Return [x, y] of the center of cell containing provided text 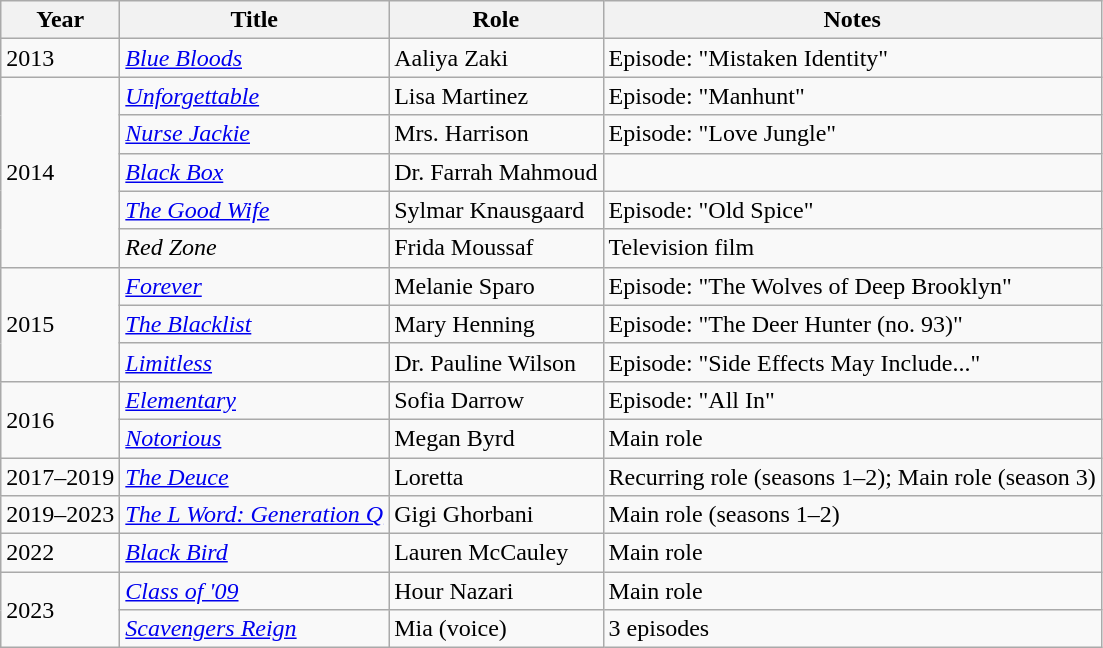
Episode: "Manhunt" [852, 96]
3 episodes [852, 629]
Episode: "Mistaken Identity" [852, 58]
Title [254, 20]
Episode: "All In" [852, 400]
The Deuce [254, 477]
Episode: "The Wolves of Deep Brooklyn" [852, 286]
Aaliya Zaki [496, 58]
Elementary [254, 400]
Red Zone [254, 248]
2015 [60, 324]
Year [60, 20]
Mrs. Harrison [496, 134]
Frida Moussaf [496, 248]
Hour Nazari [496, 591]
The Blacklist [254, 324]
2017–2019 [60, 477]
Nurse Jackie [254, 134]
Main role (seasons 1–2) [852, 515]
Television film [852, 248]
2022 [60, 553]
Episode: "The Deer Hunter (no. 93)" [852, 324]
Gigi Ghorbani [496, 515]
Lauren McCauley [496, 553]
Recurring role (seasons 1–2); Main role (season 3) [852, 477]
Scavengers Reign [254, 629]
Notorious [254, 438]
Episode: "Love Jungle" [852, 134]
Notes [852, 20]
Episode: "Old Spice" [852, 210]
Melanie Sparo [496, 286]
Dr. Pauline Wilson [496, 362]
Dr. Farrah Mahmoud [496, 172]
The Good Wife [254, 210]
Sylmar Knausgaard [496, 210]
Sofia Darrow [496, 400]
Role [496, 20]
Class of '09 [254, 591]
Forever [254, 286]
2013 [60, 58]
Mia (voice) [496, 629]
Black Box [254, 172]
Mary Henning [496, 324]
2014 [60, 172]
Limitless [254, 362]
Unforgettable [254, 96]
2019–2023 [60, 515]
Lisa Martinez [496, 96]
The L Word: Generation Q [254, 515]
Loretta [496, 477]
Episode: "Side Effects May Include..." [852, 362]
2023 [60, 610]
Black Bird [254, 553]
Megan Byrd [496, 438]
2016 [60, 419]
Blue Bloods [254, 58]
